Locate the cell with the specified text and output its [x, y] center coordinate. 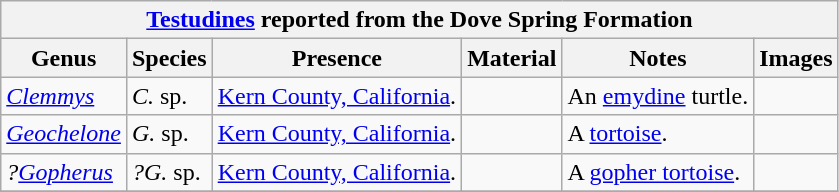
A tortoise. [658, 134]
An emydine turtle. [658, 96]
Presence [336, 58]
Genus [64, 58]
G. sp. [169, 134]
Images [796, 58]
Geochelone [64, 134]
?G. sp. [169, 172]
?Gopherus [64, 172]
Notes [658, 58]
Species [169, 58]
Testudines reported from the Dove Spring Formation [420, 20]
C. sp. [169, 96]
Material [512, 58]
Clemmys [64, 96]
A gopher tortoise. [658, 172]
